Detect which cell encompasses the target text, then output its (x, y) center coordinate. 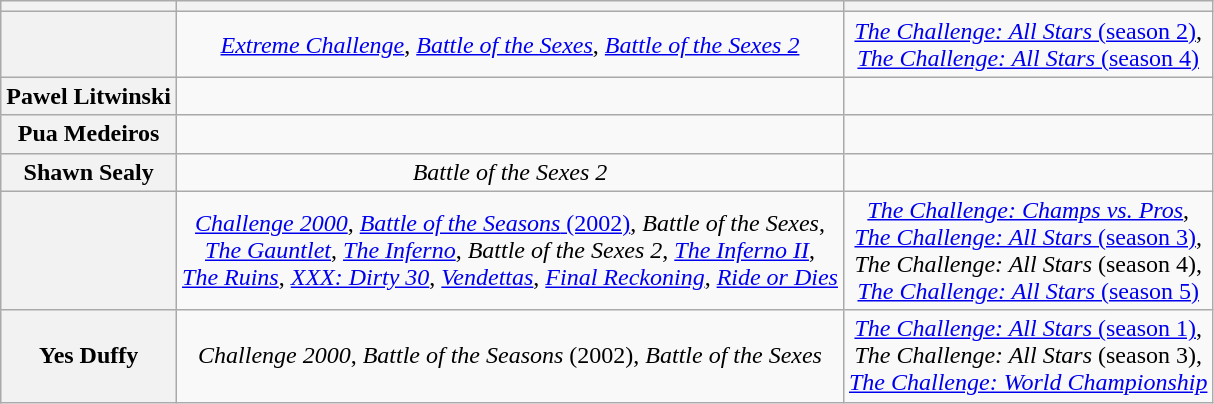
Pua Medeiros (89, 134)
Extreme Challenge, Battle of the Sexes, Battle of the Sexes 2 (510, 44)
The Challenge: All Stars (season 1),The Challenge: All Stars (season 3),The Challenge: World Championship (1028, 356)
Pawel Litwinski (89, 96)
Challenge 2000, Battle of the Seasons (2002), Battle of the Sexes (510, 356)
Yes Duffy (89, 356)
The Challenge: All Stars (season 2),The Challenge: All Stars (season 4) (1028, 44)
The Challenge: Champs vs. Pros,The Challenge: All Stars (season 3),The Challenge: All Stars (season 4),The Challenge: All Stars (season 5) (1028, 250)
Shawn Sealy (89, 172)
Battle of the Sexes 2 (510, 172)
